Detect which cell encompasses the target text, then output its [X, Y] center coordinate. 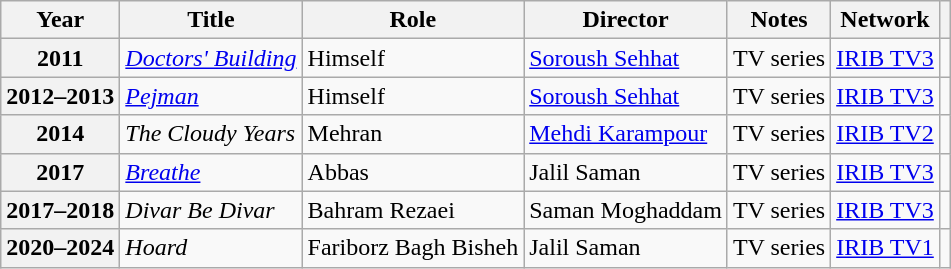
Bahram Rezaei [413, 210]
2012–2013 [60, 96]
Notes [778, 20]
2020–2024 [60, 248]
Director [626, 20]
Breathe [211, 172]
Fariborz Bagh Bisheh [413, 248]
2017–2018 [60, 210]
Title [211, 20]
IRIB TV1 [886, 248]
Divar Be Divar [211, 210]
Network [886, 20]
Mehran [413, 134]
Mehdi Karampour [626, 134]
Saman Moghaddam [626, 210]
2017 [60, 172]
The Cloudy Years [211, 134]
Doctors' Building [211, 58]
IRIB TV2 [886, 134]
2011 [60, 58]
Abbas [413, 172]
Pejman [211, 96]
Hoard [211, 248]
Year [60, 20]
Role [413, 20]
2014 [60, 134]
